Find where the given text appears and provide that cell's center as [X, Y] coordinate. 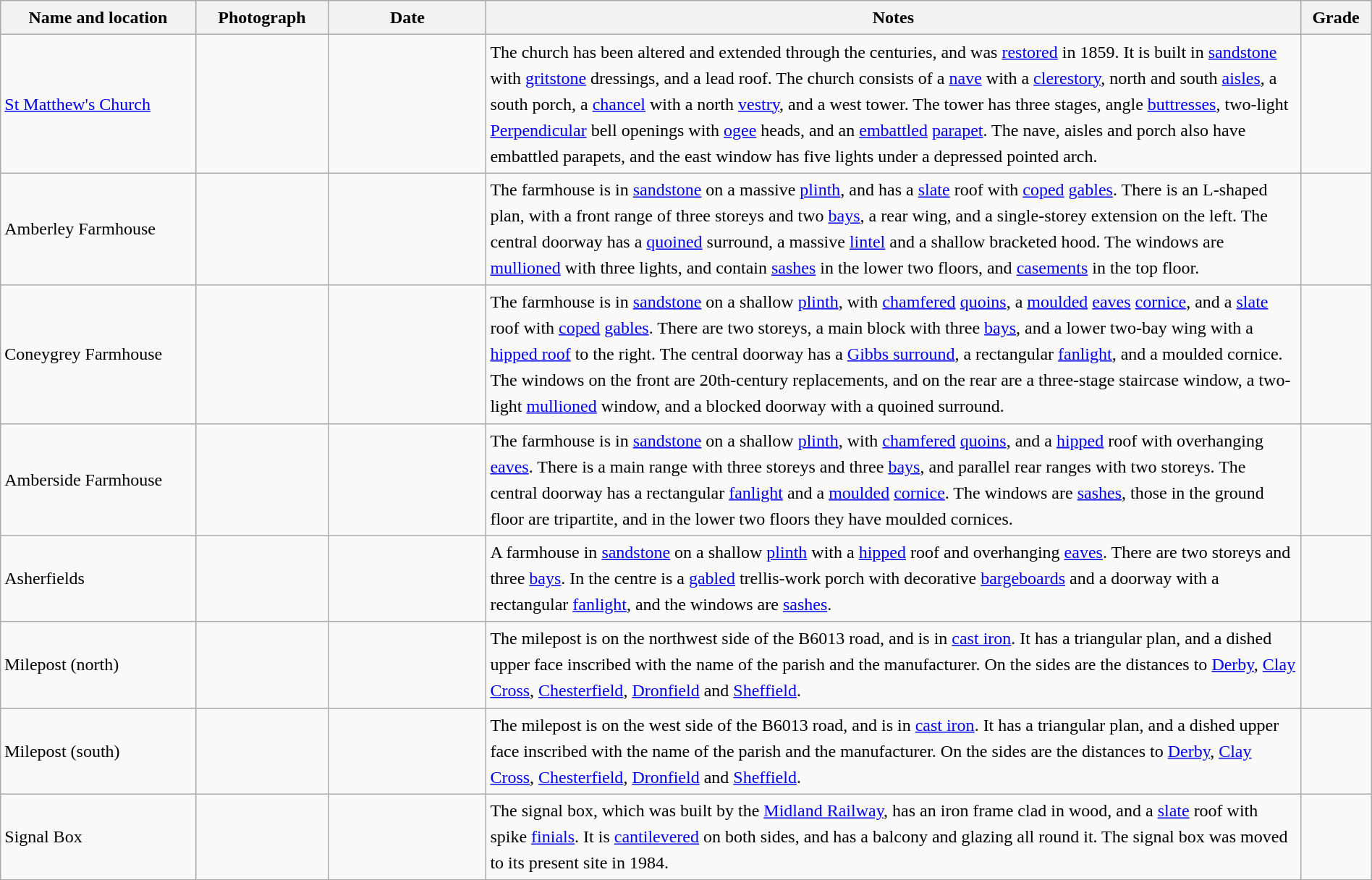
Milepost (south) [98, 751]
Date [407, 17]
Signal Box [98, 837]
Amberley Farmhouse [98, 229]
Amberside Farmhouse [98, 479]
Photograph [262, 17]
Coneygrey Farmhouse [98, 355]
Milepost (north) [98, 664]
St Matthew's Church [98, 104]
Grade [1336, 17]
Notes [893, 17]
Asherfields [98, 579]
Name and location [98, 17]
